Return (x, y) of the center of cell containing provided text 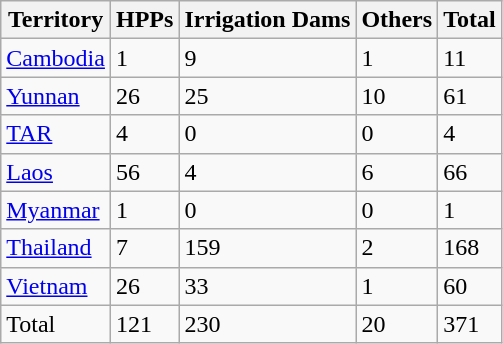
Territory (56, 20)
371 (470, 324)
60 (470, 286)
66 (470, 172)
Irrigation Dams (268, 20)
Laos (56, 172)
Vietnam (56, 286)
11 (470, 58)
159 (268, 248)
Others (397, 20)
2 (397, 248)
Myanmar (56, 210)
7 (144, 248)
Cambodia (56, 58)
9 (268, 58)
TAR (56, 134)
HPPs (144, 20)
Yunnan (56, 96)
61 (470, 96)
6 (397, 172)
25 (268, 96)
230 (268, 324)
20 (397, 324)
33 (268, 286)
168 (470, 248)
10 (397, 96)
121 (144, 324)
56 (144, 172)
Thailand (56, 248)
